Provide the [X, Y] coordinate of the cell's center where the given text is located.  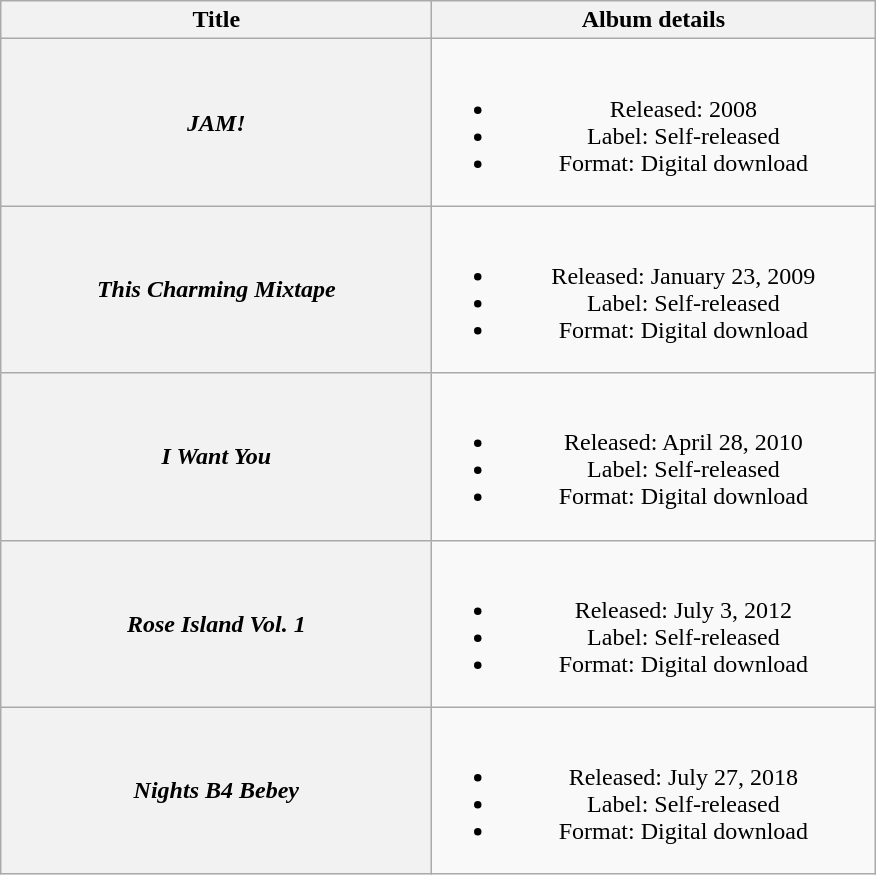
Released: July 27, 2018Label: Self-releasedFormat: Digital download [654, 790]
Released: 2008Label: Self-releasedFormat: Digital download [654, 122]
Album details [654, 20]
Title [216, 20]
Released: April 28, 2010Label: Self-releasedFormat: Digital download [654, 456]
Nights B4 Bebey [216, 790]
This Charming Mixtape [216, 290]
I Want You [216, 456]
JAM! [216, 122]
Rose Island Vol. 1 [216, 624]
Released: July 3, 2012Label: Self-releasedFormat: Digital download [654, 624]
Released: January 23, 2009Label: Self-releasedFormat: Digital download [654, 290]
